Detect which cell encompasses the target text, then output its [x, y] center coordinate. 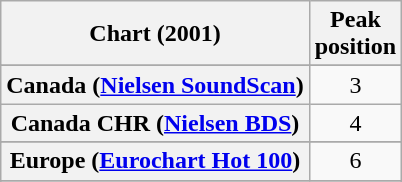
Peakposition [355, 34]
Europe (Eurochart Hot 100) [155, 161]
3 [355, 85]
Chart (2001) [155, 34]
Canada CHR (Nielsen BDS) [155, 123]
4 [355, 123]
Canada (Nielsen SoundScan) [155, 85]
6 [355, 161]
